Detect which cell encompasses the target text, then output its (X, Y) center coordinate. 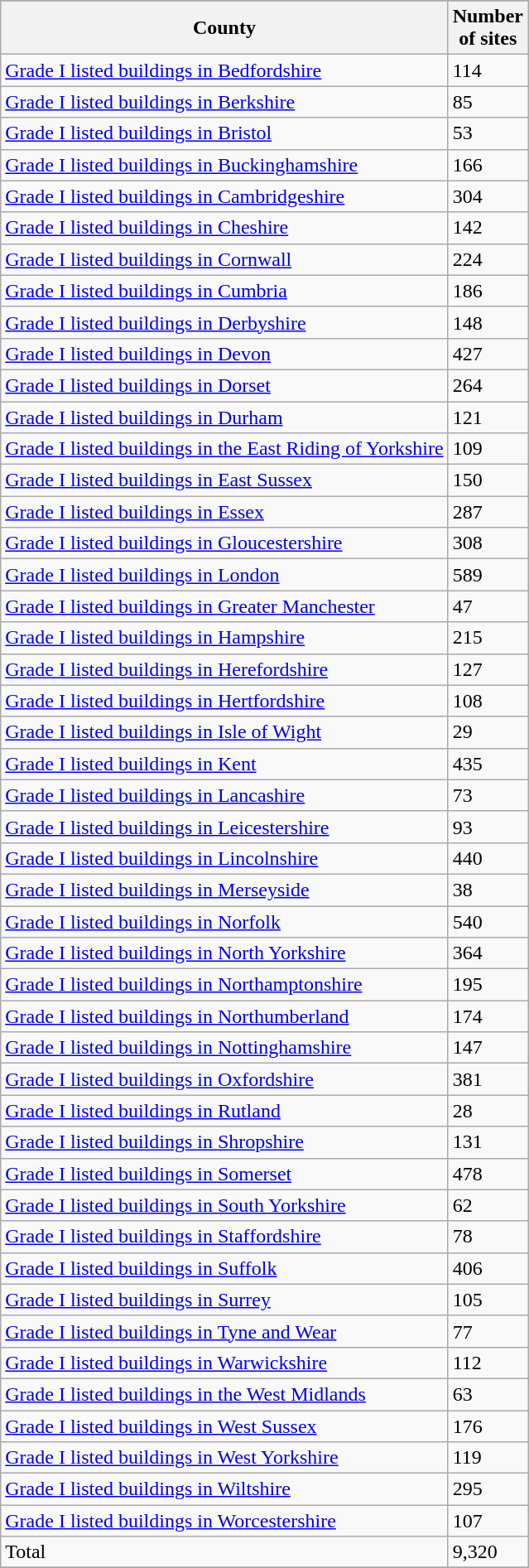
427 (488, 354)
28 (488, 1111)
174 (488, 1016)
Grade I listed buildings in the East Riding of Yorkshire (224, 449)
Grade I listed buildings in Tyne and Wear (224, 1331)
78 (488, 1237)
150 (488, 480)
406 (488, 1268)
121 (488, 417)
Number of sites (488, 28)
304 (488, 196)
176 (488, 1426)
Grade I listed buildings in Surrey (224, 1300)
47 (488, 606)
Grade I listed buildings in Shropshire (224, 1142)
Grade I listed buildings in Kent (224, 764)
131 (488, 1142)
215 (488, 638)
County (224, 28)
Grade I listed buildings in Devon (224, 354)
Grade I listed buildings in the West Midlands (224, 1394)
589 (488, 575)
Grade I listed buildings in Cumbria (224, 291)
186 (488, 291)
109 (488, 449)
295 (488, 1489)
Grade I listed buildings in South Yorkshire (224, 1205)
287 (488, 512)
Grade I listed buildings in Worcestershire (224, 1521)
Grade I listed buildings in Buckinghamshire (224, 165)
Grade I listed buildings in Berkshire (224, 102)
148 (488, 322)
Grade I listed buildings in Hertfordshire (224, 701)
Grade I listed buildings in Derbyshire (224, 322)
127 (488, 669)
62 (488, 1205)
Grade I listed buildings in Durham (224, 417)
381 (488, 1079)
195 (488, 985)
Grade I listed buildings in Leicestershire (224, 827)
38 (488, 890)
85 (488, 102)
119 (488, 1458)
114 (488, 70)
364 (488, 953)
Grade I listed buildings in Bedfordshire (224, 70)
166 (488, 165)
Grade I listed buildings in Cambridgeshire (224, 196)
108 (488, 701)
Grade I listed buildings in West Sussex (224, 1426)
224 (488, 259)
Grade I listed buildings in Cheshire (224, 228)
Grade I listed buildings in West Yorkshire (224, 1458)
Total (224, 1552)
Grade I listed buildings in Somerset (224, 1174)
Grade I listed buildings in Suffolk (224, 1268)
Grade I listed buildings in Nottinghamshire (224, 1048)
Grade I listed buildings in Herefordshire (224, 669)
Grade I listed buildings in Oxfordshire (224, 1079)
Grade I listed buildings in Northamptonshire (224, 985)
105 (488, 1300)
9,320 (488, 1552)
308 (488, 543)
Grade I listed buildings in Greater Manchester (224, 606)
147 (488, 1048)
93 (488, 827)
264 (488, 385)
77 (488, 1331)
Grade I listed buildings in Bristol (224, 133)
Grade I listed buildings in Norfolk (224, 922)
Grade I listed buildings in Cornwall (224, 259)
53 (488, 133)
73 (488, 795)
435 (488, 764)
Grade I listed buildings in East Sussex (224, 480)
142 (488, 228)
440 (488, 858)
478 (488, 1174)
Grade I listed buildings in Northumberland (224, 1016)
Grade I listed buildings in Merseyside (224, 890)
Grade I listed buildings in Warwickshire (224, 1363)
Grade I listed buildings in Dorset (224, 385)
107 (488, 1521)
Grade I listed buildings in Staffordshire (224, 1237)
Grade I listed buildings in London (224, 575)
Grade I listed buildings in Lincolnshire (224, 858)
Grade I listed buildings in Hampshire (224, 638)
540 (488, 922)
112 (488, 1363)
Grade I listed buildings in Rutland (224, 1111)
Grade I listed buildings in Isle of Wight (224, 732)
63 (488, 1394)
Grade I listed buildings in North Yorkshire (224, 953)
29 (488, 732)
Grade I listed buildings in Wiltshire (224, 1489)
Grade I listed buildings in Lancashire (224, 795)
Grade I listed buildings in Gloucestershire (224, 543)
Grade I listed buildings in Essex (224, 512)
